Detect which cell encompasses the target text, then output its [X, Y] center coordinate. 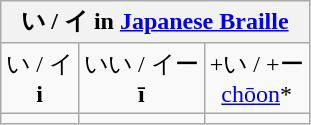
+い / +ー chōon* [256, 78]
い / イ in Japanese Braille [155, 22]
い / イ i [40, 78]
いい / イー ī [141, 78]
